From the cell containing the given text, extract its center point as [x, y] coordinate. 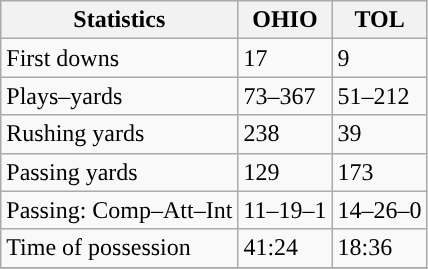
11–19–1 [285, 210]
Passing: Comp–Att–Int [120, 210]
TOL [380, 20]
129 [285, 172]
14–26–0 [380, 210]
173 [380, 172]
51–212 [380, 96]
Passing yards [120, 172]
238 [285, 134]
Time of possession [120, 248]
17 [285, 58]
First downs [120, 58]
Rushing yards [120, 134]
39 [380, 134]
41:24 [285, 248]
18:36 [380, 248]
Plays–yards [120, 96]
OHIO [285, 20]
73–367 [285, 96]
Statistics [120, 20]
9 [380, 58]
